From the cell containing the given text, extract its center point as [X, Y] coordinate. 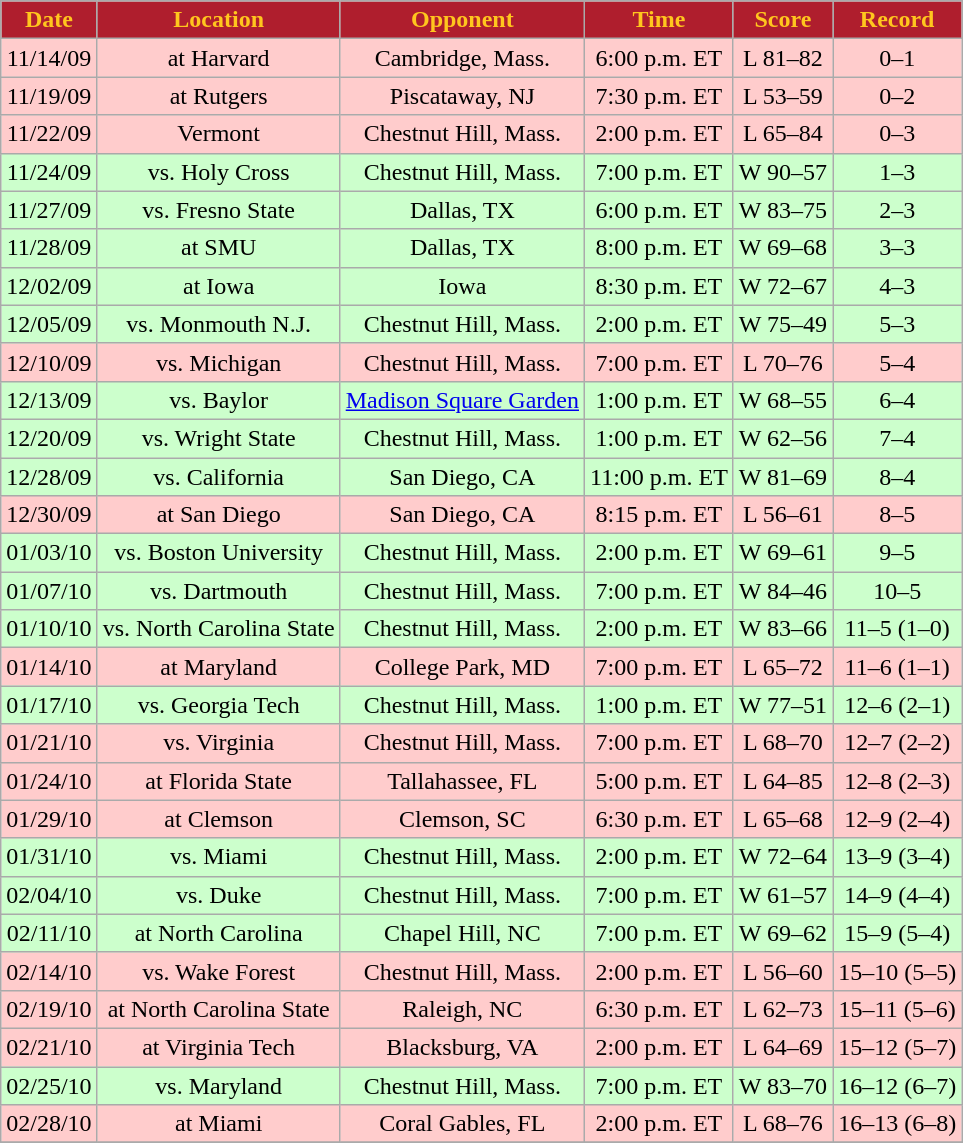
L 68–76 [782, 1124]
01/21/10 [49, 743]
vs. North Carolina State [218, 629]
at North Carolina [218, 933]
0–2 [898, 96]
Time [660, 20]
Iowa [462, 286]
12–8 (2–3) [898, 781]
W 81–69 [782, 477]
at North Carolina State [218, 1009]
4–3 [898, 286]
W 69–61 [782, 553]
Coral Gables, FL [462, 1124]
Date [49, 20]
0–1 [898, 58]
W 84–46 [782, 591]
0–3 [898, 134]
12/13/09 [49, 400]
Blacksburg, VA [462, 1047]
W 69–62 [782, 933]
11:00 p.m. ET [660, 477]
02/14/10 [49, 971]
Madison Square Garden [462, 400]
vs. Dartmouth [218, 591]
vs. California [218, 477]
L 65–72 [782, 667]
12–9 (2–4) [898, 819]
3–3 [898, 248]
W 72–64 [782, 857]
8:00 p.m. ET [660, 248]
L 64–69 [782, 1047]
8–4 [898, 477]
W 77–51 [782, 705]
at Miami [218, 1124]
16–12 (6–7) [898, 1085]
02/28/10 [49, 1124]
02/19/10 [49, 1009]
Vermont [218, 134]
6–4 [898, 400]
W 83–66 [782, 629]
at San Diego [218, 515]
W 83–75 [782, 210]
9–5 [898, 553]
Raleigh, NC [462, 1009]
Tallahassee, FL [462, 781]
W 69–68 [782, 248]
Score [782, 20]
11–6 (1–1) [898, 667]
01/17/10 [49, 705]
W 62–56 [782, 438]
Clemson, SC [462, 819]
01/10/10 [49, 629]
8–5 [898, 515]
W 61–57 [782, 895]
14–9 (4–4) [898, 895]
W 90–57 [782, 172]
Record [898, 20]
W 68–55 [782, 400]
12/28/09 [49, 477]
11/22/09 [49, 134]
5–3 [898, 324]
8:30 p.m. ET [660, 286]
15–9 (5–4) [898, 933]
at Iowa [218, 286]
vs. Holy Cross [218, 172]
12/05/09 [49, 324]
7–4 [898, 438]
Cambridge, Mass. [462, 58]
L 56–60 [782, 971]
12/20/09 [49, 438]
15–12 (5–7) [898, 1047]
vs. Fresno State [218, 210]
W 75–49 [782, 324]
W 83–70 [782, 1085]
02/21/10 [49, 1047]
11/19/09 [49, 96]
11/24/09 [49, 172]
11/14/09 [49, 58]
vs. Boston University [218, 553]
1–3 [898, 172]
02/11/10 [49, 933]
vs. Miami [218, 857]
11/28/09 [49, 248]
L 68–70 [782, 743]
11–5 (1–0) [898, 629]
at Clemson [218, 819]
12/10/09 [49, 362]
12–7 (2–2) [898, 743]
01/29/10 [49, 819]
02/25/10 [49, 1085]
5–4 [898, 362]
11/27/09 [49, 210]
02/04/10 [49, 895]
L 64–85 [782, 781]
vs. Wright State [218, 438]
Piscataway, NJ [462, 96]
12/02/09 [49, 286]
vs. Monmouth N.J. [218, 324]
Location [218, 20]
L 65–84 [782, 134]
L 70–76 [782, 362]
at Maryland [218, 667]
5:00 p.m. ET [660, 781]
Chapel Hill, NC [462, 933]
vs. Baylor [218, 400]
L 81–82 [782, 58]
01/24/10 [49, 781]
01/31/10 [49, 857]
vs. Maryland [218, 1085]
13–9 (3–4) [898, 857]
W 72–67 [782, 286]
at Florida State [218, 781]
vs. Georgia Tech [218, 705]
15–10 (5–5) [898, 971]
15–11 (5–6) [898, 1009]
at Virginia Tech [218, 1047]
10–5 [898, 591]
L 65–68 [782, 819]
at Rutgers [218, 96]
at SMU [218, 248]
at Harvard [218, 58]
L 53–59 [782, 96]
2–3 [898, 210]
01/14/10 [49, 667]
vs. Wake Forest [218, 971]
L 56–61 [782, 515]
Opponent [462, 20]
vs. Virginia [218, 743]
7:30 p.m. ET [660, 96]
12/30/09 [49, 515]
01/03/10 [49, 553]
L 62–73 [782, 1009]
01/07/10 [49, 591]
College Park, MD [462, 667]
16–13 (6–8) [898, 1124]
vs. Duke [218, 895]
12–6 (2–1) [898, 705]
8:15 p.m. ET [660, 515]
vs. Michigan [218, 362]
